Search for the cell housing the specified text and yield its [X, Y] center coordinate. 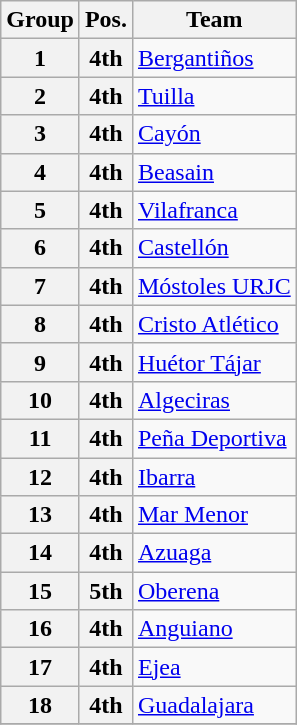
7 [40, 286]
Huétor Tájar [214, 362]
16 [40, 629]
8 [40, 324]
4 [40, 172]
14 [40, 553]
6 [40, 248]
Vilafranca [214, 210]
Peña Deportiva [214, 438]
Azuaga [214, 553]
Guadalajara [214, 705]
2 [40, 96]
Mar Menor [214, 515]
Group [40, 20]
18 [40, 705]
10 [40, 400]
9 [40, 362]
Team [214, 20]
11 [40, 438]
17 [40, 667]
3 [40, 134]
13 [40, 515]
Cristo Atlético [214, 324]
Ejea [214, 667]
Ibarra [214, 477]
12 [40, 477]
Oberena [214, 591]
Tuilla [214, 96]
Bergantiños [214, 58]
Algeciras [214, 400]
5 [40, 210]
1 [40, 58]
15 [40, 591]
Móstoles URJC [214, 286]
Castellón [214, 248]
Beasain [214, 172]
Pos. [106, 20]
5th [106, 591]
Cayón [214, 134]
Anguiano [214, 629]
